Provide the (x, y) coordinate of the cell's center where the given text is located.  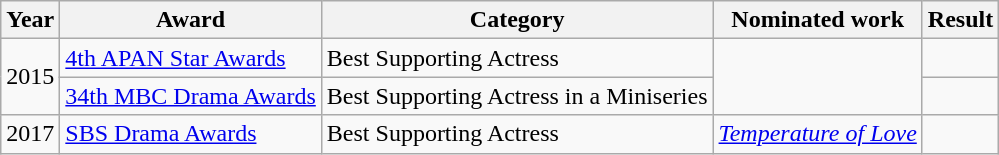
Year (30, 20)
Result (960, 20)
Temperature of Love (818, 134)
Award (191, 20)
2015 (30, 77)
2017 (30, 134)
SBS Drama Awards (191, 134)
4th APAN Star Awards (191, 58)
Category (517, 20)
34th MBC Drama Awards (191, 96)
Best Supporting Actress in a Miniseries (517, 96)
Nominated work (818, 20)
